Extract the (x, y) coordinate from the center of the cell holding the provided text.  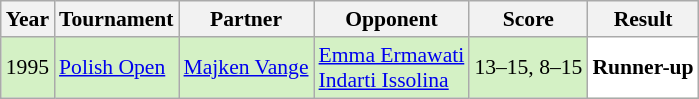
Majken Vange (246, 68)
Polish Open (116, 68)
1995 (28, 68)
Emma Ermawati Indarti Issolina (392, 68)
Result (642, 19)
Opponent (392, 19)
Tournament (116, 19)
Runner-up (642, 68)
Year (28, 19)
Partner (246, 19)
13–15, 8–15 (528, 68)
Score (528, 19)
